Return the (X, Y) coordinate for the center point of the cell that contains the specified text.  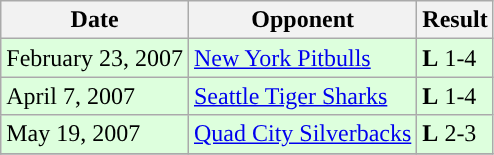
Date (95, 20)
Opponent (302, 20)
New York Pitbulls (302, 58)
February 23, 2007 (95, 58)
May 19, 2007 (95, 134)
Quad City Silverbacks (302, 134)
Result (455, 20)
April 7, 2007 (95, 96)
L 2-3 (455, 134)
Seattle Tiger Sharks (302, 96)
